Return the [x, y] coordinate for the center point of the cell that contains the specified text.  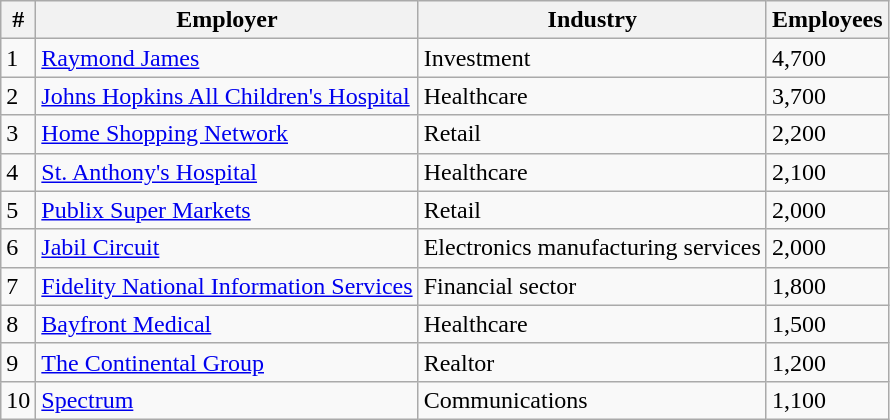
1,500 [827, 324]
5 [18, 210]
Fidelity National Information Services [227, 286]
Investment [592, 58]
St. Anthony's Hospital [227, 172]
Employees [827, 20]
7 [18, 286]
Publix Super Markets [227, 210]
Jabil Circuit [227, 248]
Home Shopping Network [227, 134]
2,200 [827, 134]
1 [18, 58]
Raymond James [227, 58]
8 [18, 324]
4,700 [827, 58]
Realtor [592, 362]
Industry [592, 20]
2 [18, 96]
1,800 [827, 286]
Financial sector [592, 286]
Employer [227, 20]
1,200 [827, 362]
6 [18, 248]
10 [18, 400]
1,100 [827, 400]
4 [18, 172]
Electronics manufacturing services [592, 248]
Spectrum [227, 400]
Bayfront Medical [227, 324]
3 [18, 134]
Johns Hopkins All Children's Hospital [227, 96]
9 [18, 362]
# [18, 20]
3,700 [827, 96]
The Continental Group [227, 362]
2,100 [827, 172]
Communications [592, 400]
